Pinpoint the cell where the given text exists, returning its (x, y) midpoint coordinate. 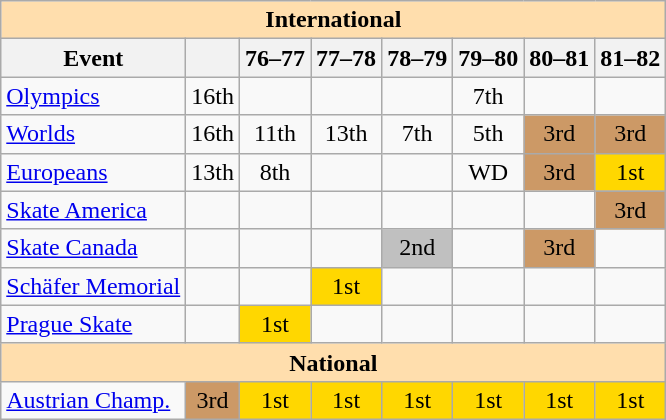
2nd (418, 248)
International (334, 20)
Prague Skate (94, 324)
8th (274, 172)
78–79 (418, 58)
76–77 (274, 58)
Austrian Champ. (94, 400)
81–82 (630, 58)
WD (488, 172)
79–80 (488, 58)
11th (274, 134)
Schäfer Memorial (94, 286)
Olympics (94, 96)
Europeans (94, 172)
National (334, 362)
Skate Canada (94, 248)
Worlds (94, 134)
77–78 (346, 58)
Event (94, 58)
Skate America (94, 210)
80–81 (560, 58)
5th (488, 134)
